Search for the cell housing the specified text and yield its (X, Y) center coordinate. 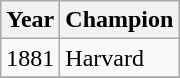
Champion (120, 20)
Year (30, 20)
1881 (30, 58)
Harvard (120, 58)
